From the cell containing the given text, extract its center point as (X, Y) coordinate. 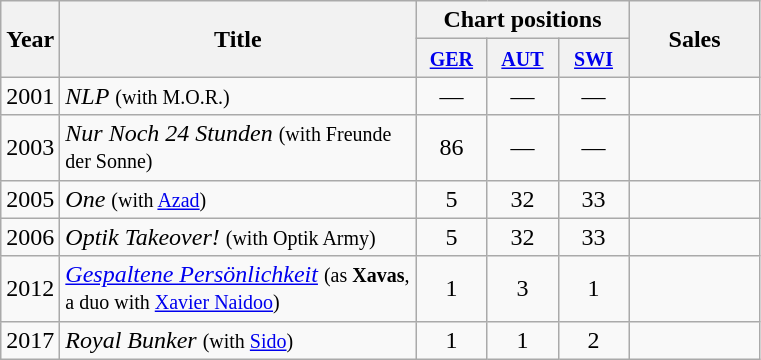
One (with Azad) (238, 199)
GER (452, 58)
86 (452, 148)
AUT (522, 58)
Year (30, 39)
Chart positions (522, 20)
Sales (694, 39)
2 (594, 340)
2017 (30, 340)
Nur Noch 24 Stunden (with Freunde der Sonne) (238, 148)
Royal Bunker (with Sido) (238, 340)
NLP (with M.O.R.) (238, 96)
Gespaltene Persönlichkeit (as Xavas, a duo with Xavier Naidoo) (238, 288)
2006 (30, 237)
Optik Takeover! (with Optik Army) (238, 237)
2005 (30, 199)
SWI (594, 58)
3 (522, 288)
2012 (30, 288)
2003 (30, 148)
Title (238, 39)
2001 (30, 96)
